Locate the cell with the specified text and output its (X, Y) center coordinate. 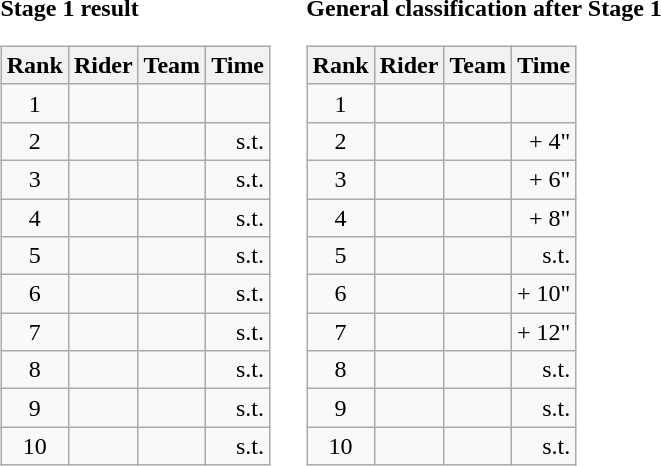
+ 10" (543, 294)
+ 6" (543, 179)
+ 4" (543, 141)
+ 12" (543, 332)
+ 8" (543, 217)
